Pinpoint the cell where the given text exists, returning its (X, Y) midpoint coordinate. 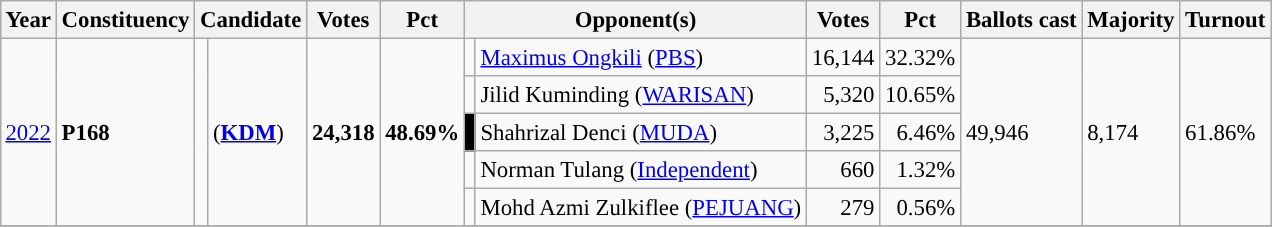
5,320 (844, 95)
(KDM) (258, 132)
Ballots cast (1022, 20)
8,174 (1131, 132)
279 (844, 208)
1.32% (920, 170)
3,225 (844, 133)
Shahrizal Denci (MUDA) (640, 133)
Constituency (125, 20)
32.32% (920, 57)
0.56% (920, 208)
Majority (1131, 20)
Opponent(s) (635, 20)
Year (28, 20)
Maximus Ongkili (PBS) (640, 57)
48.69% (422, 132)
Norman Tulang (Independent) (640, 170)
660 (844, 170)
Mohd Azmi Zulkiflee (PEJUANG) (640, 208)
Candidate (251, 20)
Turnout (1226, 20)
61.86% (1226, 132)
2022 (28, 132)
Jilid Kuminding (WARISAN) (640, 95)
24,318 (344, 132)
49,946 (1022, 132)
16,144 (844, 57)
6.46% (920, 133)
P168 (125, 132)
10.65% (920, 95)
